Identify which cell holds the provided text, then report its [X, Y] central coordinate. 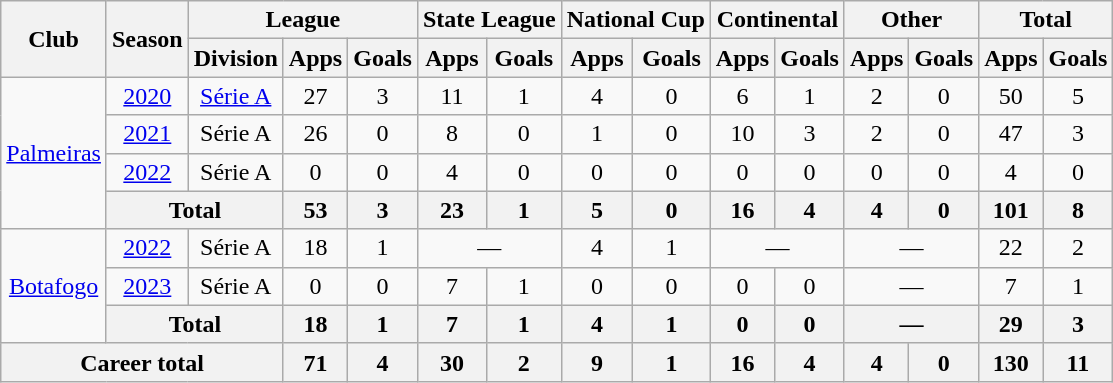
6 [742, 96]
Season [147, 39]
30 [452, 362]
23 [452, 210]
2023 [147, 286]
101 [1011, 210]
Continental [777, 20]
2020 [147, 96]
29 [1011, 324]
130 [1011, 362]
53 [315, 210]
2021 [147, 134]
27 [315, 96]
9 [597, 362]
National Cup [636, 20]
47 [1011, 134]
League [302, 20]
State League [489, 20]
Club [54, 39]
Palmeiras [54, 153]
26 [315, 134]
50 [1011, 96]
Career total [142, 362]
22 [1011, 248]
Division [236, 58]
71 [315, 362]
Other [911, 20]
10 [742, 134]
Botafogo [54, 286]
